Determine the [X, Y] coordinate at the center of the cell enclosing the given text.  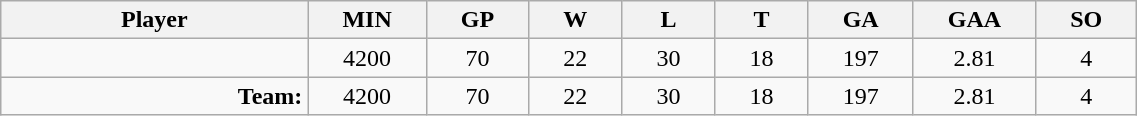
SO [1086, 20]
Player [154, 20]
Team: [154, 96]
W [576, 20]
GP [477, 20]
GAA [974, 20]
MIN [367, 20]
L [668, 20]
T [762, 20]
GA [860, 20]
